For the text-containing cell, return its midpoint in [x, y] coordinate format. 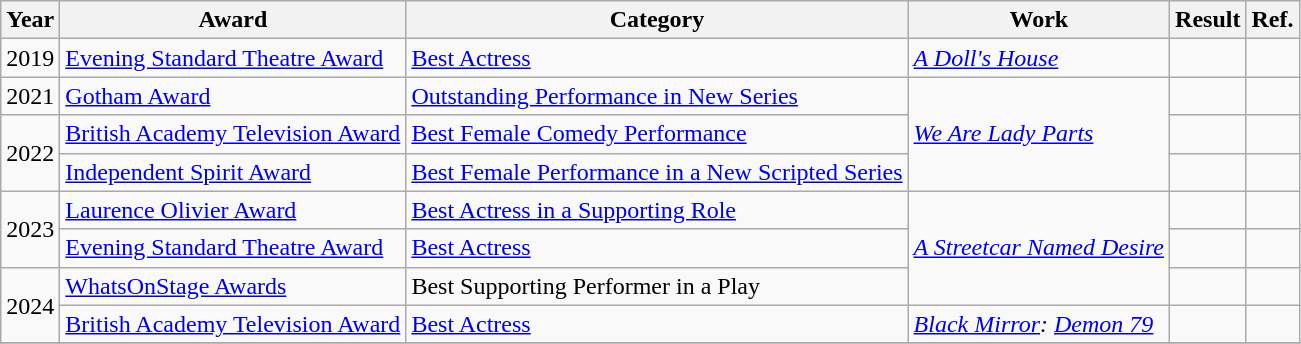
A Streetcar Named Desire [1038, 248]
2023 [30, 229]
A Doll's House [1038, 58]
Outstanding Performance in New Series [657, 96]
We Are Lady Parts [1038, 134]
Gotham Award [233, 96]
Laurence Olivier Award [233, 210]
Best Female Comedy Performance [657, 134]
Category [657, 20]
2021 [30, 96]
Best Female Performance in a New Scripted Series [657, 172]
WhatsOnStage Awards [233, 286]
Best Supporting Performer in a Play [657, 286]
2022 [30, 153]
Ref. [1272, 20]
Independent Spirit Award [233, 172]
Work [1038, 20]
Best Actress in a Supporting Role [657, 210]
Award [233, 20]
Result [1208, 20]
Black Mirror: Demon 79 [1038, 324]
2024 [30, 305]
Year [30, 20]
2019 [30, 58]
